Capture the cell that displays the provided text and extract its (X, Y) central coordinate. 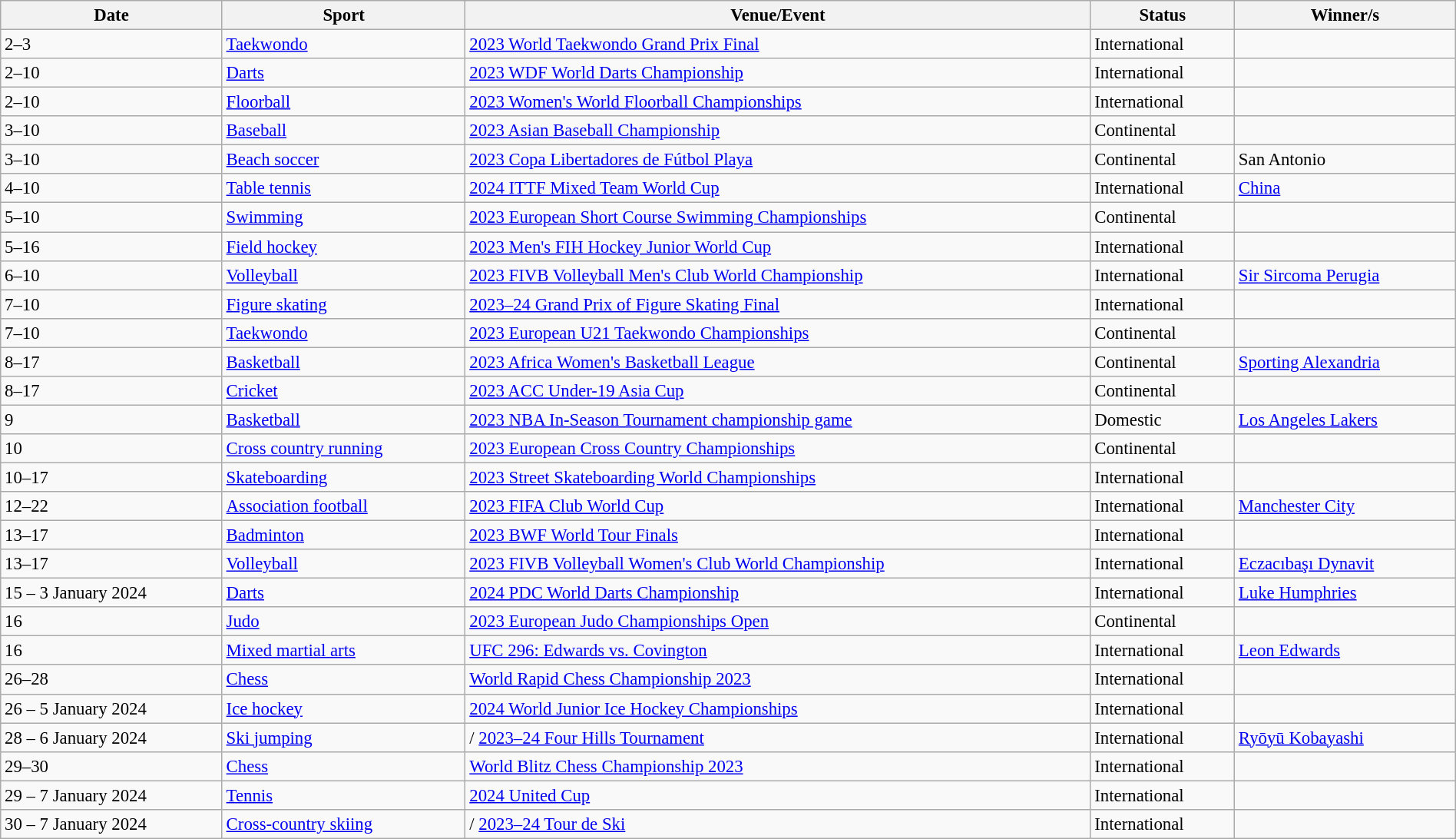
2024 PDC World Darts Championship (778, 593)
Manchester City (1345, 506)
6–10 (112, 275)
9 (112, 419)
Date (112, 15)
2024 World Junior Ice Hockey Championships (778, 708)
2023 FIVB Volleyball Men's Club World Championship (778, 275)
2024 United Cup (778, 795)
Badminton (344, 536)
Los Angeles Lakers (1345, 419)
Eczacıbaşı Dynavit (1345, 564)
2023 European U21 Taekwondo Championships (778, 333)
Judo (344, 622)
26 – 5 January 2024 (112, 708)
2023 Copa Libertadores de Fútbol Playa (778, 160)
Sport (344, 15)
15 – 3 January 2024 (112, 593)
Ski jumping (344, 738)
Luke Humphries (1345, 593)
Tennis (344, 795)
2023 Men's FIH Hockey Junior World Cup (778, 247)
5–10 (112, 217)
Skateboarding (344, 477)
2023–24 Grand Prix of Figure Skating Final (778, 304)
2–3 (112, 45)
2023 Africa Women's Basketball League (778, 362)
/ 2023–24 Tour de Ski (778, 824)
29 – 7 January 2024 (112, 795)
Beach soccer (344, 160)
2023 World Taekwondo Grand Prix Final (778, 45)
Cricket (344, 391)
Figure skating (344, 304)
2023 Women's World Floorball Championships (778, 102)
30 – 7 January 2024 (112, 824)
Sir Sircoma Perugia (1345, 275)
12–22 (112, 506)
Cross-country skiing (344, 824)
World Blitz Chess Championship 2023 (778, 766)
Swimming (344, 217)
2023 FIVB Volleyball Women's Club World Championship (778, 564)
2023 WDF World Darts Championship (778, 73)
10 (112, 449)
Association football (344, 506)
4–10 (112, 188)
/ 2023–24 Four Hills Tournament (778, 738)
Winner/s (1345, 15)
26–28 (112, 680)
China (1345, 188)
Baseball (344, 131)
28 – 6 January 2024 (112, 738)
2023 Street Skateboarding World Championships (778, 477)
2023 European Short Course Swimming Championships (778, 217)
Mixed martial arts (344, 651)
Table tennis (344, 188)
San Antonio (1345, 160)
2023 FIFA Club World Cup (778, 506)
Status (1163, 15)
2023 European Judo Championships Open (778, 622)
Leon Edwards (1345, 651)
UFC 296: Edwards vs. Covington (778, 651)
2023 ACC Under-19 Asia Cup (778, 391)
29–30 (112, 766)
World Rapid Chess Championship 2023 (778, 680)
2023 BWF World Tour Finals (778, 536)
Cross country running (344, 449)
2023 Asian Baseball Championship (778, 131)
5–16 (112, 247)
10–17 (112, 477)
Ice hockey (344, 708)
Floorball (344, 102)
Field hockey (344, 247)
Ryōyū Kobayashi (1345, 738)
2023 NBA In-Season Tournament championship game (778, 419)
Sporting Alexandria (1345, 362)
2024 ITTF Mixed Team World Cup (778, 188)
Domestic (1163, 419)
Venue/Event (778, 15)
2023 European Cross Country Championships (778, 449)
